Locate the cell with the specified text and output its [X, Y] center coordinate. 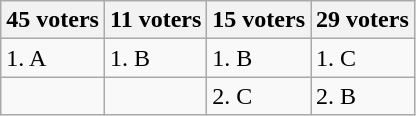
1. C [363, 58]
2. C [259, 96]
2. B [363, 96]
11 voters [155, 20]
15 voters [259, 20]
45 voters [53, 20]
1. A [53, 58]
29 voters [363, 20]
